Scan for the cell matching the given text and deliver its [x, y] coordinate at center. 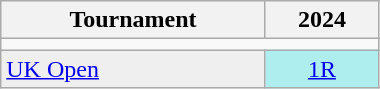
1R [322, 69]
2024 [322, 20]
UK Open [134, 69]
Tournament [134, 20]
